For the text-containing cell, return its midpoint in [x, y] coordinate format. 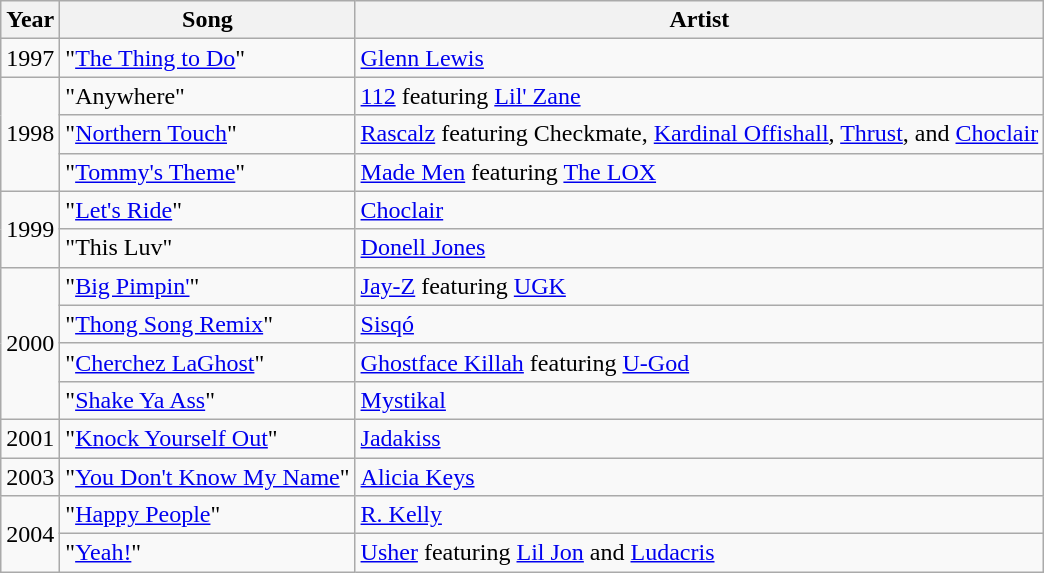
Jadakiss [700, 438]
"Happy People" [208, 515]
Artist [700, 20]
Usher featuring Lil Jon and Ludacris [700, 553]
"You Don't Know My Name" [208, 477]
Jay-Z featuring UGK [700, 286]
"Big Pimpin'" [208, 286]
1997 [30, 58]
Ghostface Killah featuring U-God [700, 362]
"Thong Song Remix" [208, 324]
R. Kelly [700, 515]
"Yeah!" [208, 553]
Alicia Keys [700, 477]
Rascalz featuring Checkmate, Kardinal Offishall, Thrust, and Choclair [700, 134]
2001 [30, 438]
Choclair [700, 210]
Made Men featuring The LOX [700, 172]
112 featuring Lil' Zane [700, 96]
Sisqó [700, 324]
"Let's Ride" [208, 210]
"This Luv" [208, 248]
"Shake Ya Ass" [208, 400]
"The Thing to Do" [208, 58]
"Knock Yourself Out" [208, 438]
2000 [30, 343]
Mystikal [700, 400]
Song [208, 20]
1998 [30, 134]
2003 [30, 477]
Glenn Lewis [700, 58]
1999 [30, 229]
2004 [30, 534]
"Anywhere" [208, 96]
"Cherchez LaGhost" [208, 362]
"Tommy's Theme" [208, 172]
"Northern Touch" [208, 134]
Year [30, 20]
Donell Jones [700, 248]
